Provide the (X, Y) coordinate of the cell's center where the given text is located.  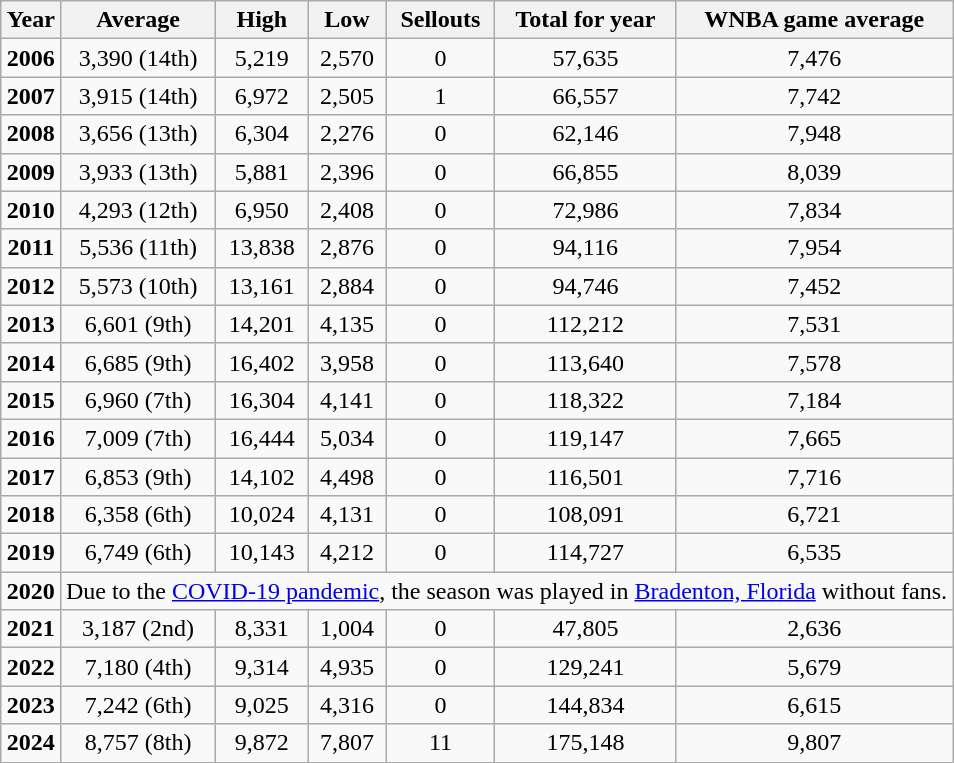
2,570 (347, 58)
108,091 (586, 515)
7,531 (814, 324)
118,322 (586, 400)
6,535 (814, 553)
6,853 (9th) (138, 477)
7,742 (814, 96)
7,009 (7th) (138, 438)
5,219 (262, 58)
2022 (30, 667)
2015 (30, 400)
5,881 (262, 172)
3,933 (13th) (138, 172)
4,316 (347, 705)
16,402 (262, 362)
Due to the COVID-19 pandemic, the season was played in Bradenton, Florida without fans. (506, 591)
2010 (30, 210)
7,476 (814, 58)
3,187 (2nd) (138, 629)
3,958 (347, 362)
2017 (30, 477)
7,180 (4th) (138, 667)
6,304 (262, 134)
2007 (30, 96)
7,807 (347, 743)
High (262, 20)
112,212 (586, 324)
2,884 (347, 286)
4,498 (347, 477)
Year (30, 20)
6,960 (7th) (138, 400)
62,146 (586, 134)
2013 (30, 324)
175,148 (586, 743)
16,304 (262, 400)
13,838 (262, 248)
129,241 (586, 667)
2021 (30, 629)
2,276 (347, 134)
4,131 (347, 515)
94,746 (586, 286)
WNBA game average (814, 20)
6,950 (262, 210)
2,876 (347, 248)
113,640 (586, 362)
116,501 (586, 477)
14,201 (262, 324)
3,656 (13th) (138, 134)
2023 (30, 705)
Low (347, 20)
2,636 (814, 629)
2011 (30, 248)
4,293 (12th) (138, 210)
119,147 (586, 438)
6,972 (262, 96)
1 (440, 96)
4,141 (347, 400)
2020 (30, 591)
4,212 (347, 553)
10,143 (262, 553)
14,102 (262, 477)
2,396 (347, 172)
7,954 (814, 248)
7,716 (814, 477)
11 (440, 743)
5,679 (814, 667)
8,039 (814, 172)
7,948 (814, 134)
2008 (30, 134)
2014 (30, 362)
2019 (30, 553)
9,025 (262, 705)
8,757 (8th) (138, 743)
10,024 (262, 515)
7,452 (814, 286)
7,184 (814, 400)
16,444 (262, 438)
6,749 (6th) (138, 553)
6,601 (9th) (138, 324)
7,834 (814, 210)
94,116 (586, 248)
5,536 (11th) (138, 248)
5,573 (10th) (138, 286)
66,557 (586, 96)
57,635 (586, 58)
6,358 (6th) (138, 515)
2,505 (347, 96)
144,834 (586, 705)
72,986 (586, 210)
9,807 (814, 743)
47,805 (586, 629)
13,161 (262, 286)
114,727 (586, 553)
2,408 (347, 210)
4,935 (347, 667)
2018 (30, 515)
2006 (30, 58)
2024 (30, 743)
9,314 (262, 667)
6,721 (814, 515)
2009 (30, 172)
66,855 (586, 172)
3,915 (14th) (138, 96)
7,578 (814, 362)
2012 (30, 286)
8,331 (262, 629)
3,390 (14th) (138, 58)
2016 (30, 438)
6,685 (9th) (138, 362)
6,615 (814, 705)
Sellouts (440, 20)
Total for year (586, 20)
7,665 (814, 438)
5,034 (347, 438)
Average (138, 20)
1,004 (347, 629)
7,242 (6th) (138, 705)
4,135 (347, 324)
9,872 (262, 743)
